From the cell containing the given text, extract its center point as [X, Y] coordinate. 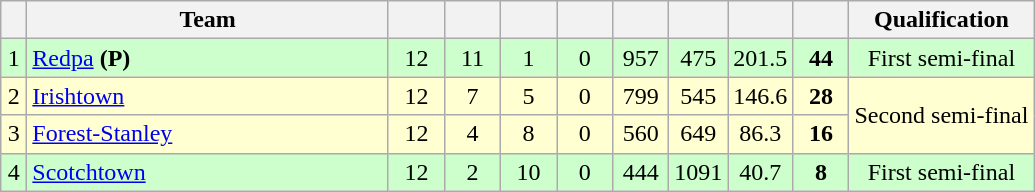
16 [821, 134]
Second semi-final [942, 115]
649 [698, 134]
11 [472, 58]
40.7 [760, 172]
1091 [698, 172]
Forest-Stanley [208, 134]
86.3 [760, 134]
Irishtown [208, 96]
545 [698, 96]
28 [821, 96]
146.6 [760, 96]
3 [14, 134]
Qualification [942, 20]
Redpa (P) [208, 58]
Scotchtown [208, 172]
957 [641, 58]
444 [641, 172]
5 [529, 96]
10 [529, 172]
201.5 [760, 58]
44 [821, 58]
Team [208, 20]
560 [641, 134]
799 [641, 96]
7 [472, 96]
475 [698, 58]
